Capture the cell that displays the provided text and extract its [x, y] central coordinate. 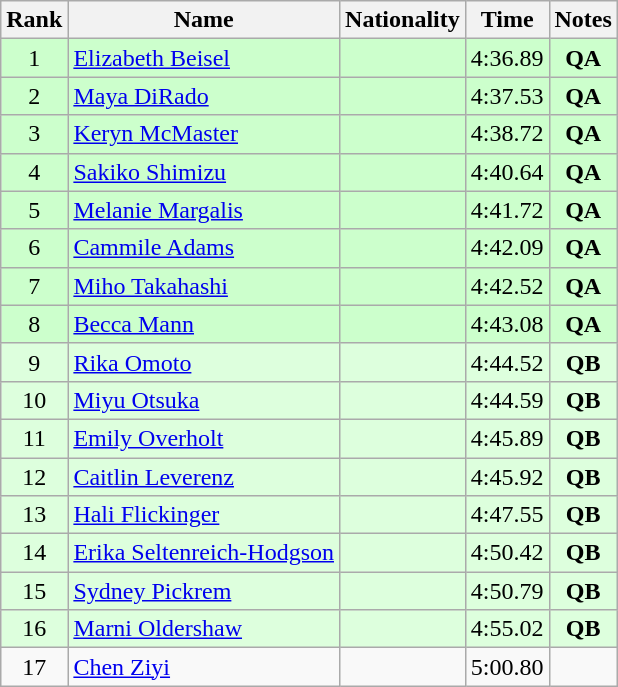
Marni Oldershaw [204, 629]
13 [34, 515]
Sakiko Shimizu [204, 172]
7 [34, 286]
Erika Seltenreich-Hodgson [204, 553]
Elizabeth Beisel [204, 58]
Cammile Adams [204, 248]
Nationality [403, 20]
4:40.64 [507, 172]
5 [34, 210]
4:42.52 [507, 286]
4:36.89 [507, 58]
4:38.72 [507, 134]
4:45.92 [507, 477]
4 [34, 172]
Keryn McMaster [204, 134]
17 [34, 667]
Becca Mann [204, 324]
4:41.72 [507, 210]
Emily Overholt [204, 438]
4:44.52 [507, 362]
15 [34, 591]
4:45.89 [507, 438]
10 [34, 400]
11 [34, 438]
5:00.80 [507, 667]
14 [34, 553]
12 [34, 477]
4:42.09 [507, 248]
3 [34, 134]
Chen Ziyi [204, 667]
Hali Flickinger [204, 515]
16 [34, 629]
4:43.08 [507, 324]
Maya DiRado [204, 96]
Miyu Otsuka [204, 400]
Rank [34, 20]
8 [34, 324]
Miho Takahashi [204, 286]
4:50.79 [507, 591]
Caitlin Leverenz [204, 477]
4:44.59 [507, 400]
Sydney Pickrem [204, 591]
4:50.42 [507, 553]
2 [34, 96]
Rika Omoto [204, 362]
4:55.02 [507, 629]
9 [34, 362]
4:37.53 [507, 96]
Melanie Margalis [204, 210]
1 [34, 58]
Name [204, 20]
Notes [583, 20]
6 [34, 248]
4:47.55 [507, 515]
Time [507, 20]
